From the cell containing the given text, extract its center point as [x, y] coordinate. 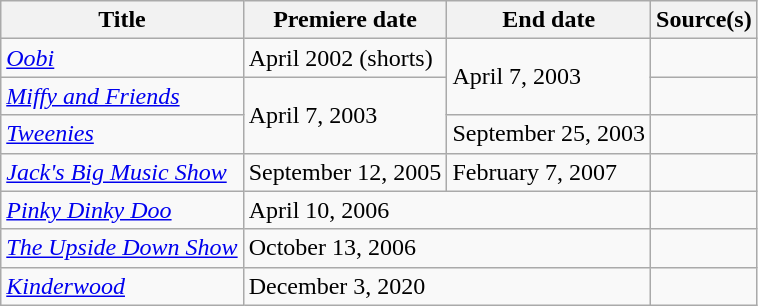
Jack's Big Music Show [122, 172]
End date [549, 20]
Title [122, 20]
February 7, 2007 [549, 172]
Pinky Dinky Doo [122, 210]
The Upside Down Show [122, 248]
September 25, 2003 [549, 134]
April 10, 2006 [446, 210]
Source(s) [704, 20]
December 3, 2020 [446, 286]
April 2002 (shorts) [345, 58]
October 13, 2006 [446, 248]
Kinderwood [122, 286]
Oobi [122, 58]
September 12, 2005 [345, 172]
Tweenies [122, 134]
Miffy and Friends [122, 96]
Premiere date [345, 20]
